Find where the given text appears and provide that cell's center as [x, y] coordinate. 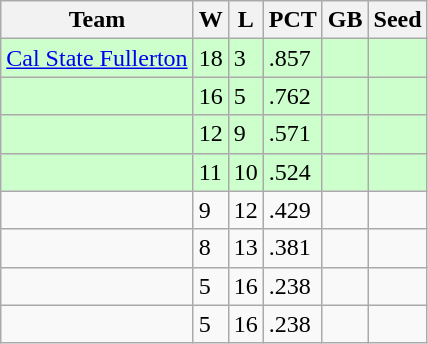
13 [246, 248]
L [246, 20]
PCT [292, 20]
.857 [292, 58]
.381 [292, 248]
.571 [292, 134]
.524 [292, 172]
3 [246, 58]
.762 [292, 96]
Team [97, 20]
Seed [398, 20]
Cal State Fullerton [97, 58]
11 [210, 172]
10 [246, 172]
8 [210, 248]
GB [345, 20]
W [210, 20]
.429 [292, 210]
18 [210, 58]
